Return the (x, y) coordinate for the center point of the cell that contains the specified text.  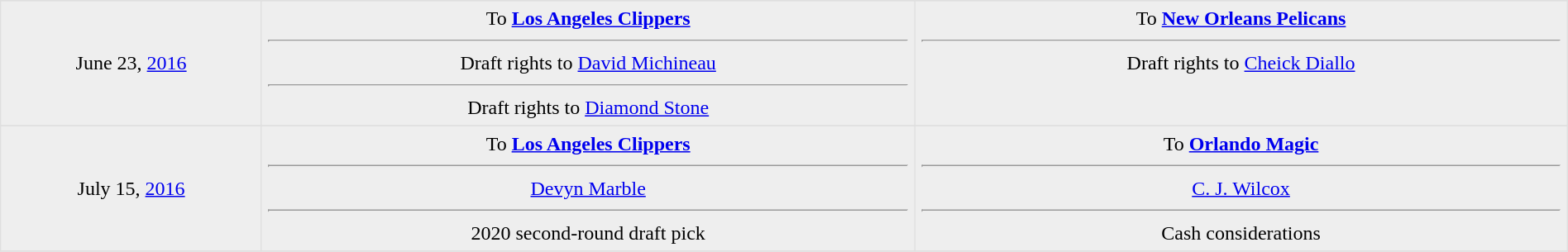
To Orlando MagicC. J. WilcoxCash considerations (1241, 188)
To New Orleans PelicansDraft rights to Cheick Diallo (1241, 64)
June 23, 2016 (131, 64)
To Los Angeles ClippersDraft rights to David MichineauDraft rights to Diamond Stone (587, 64)
July 15, 2016 (131, 188)
To Los Angeles ClippersDevyn Marble2020 second-round draft pick (587, 188)
